Identify which cell holds the provided text, then report its (x, y) central coordinate. 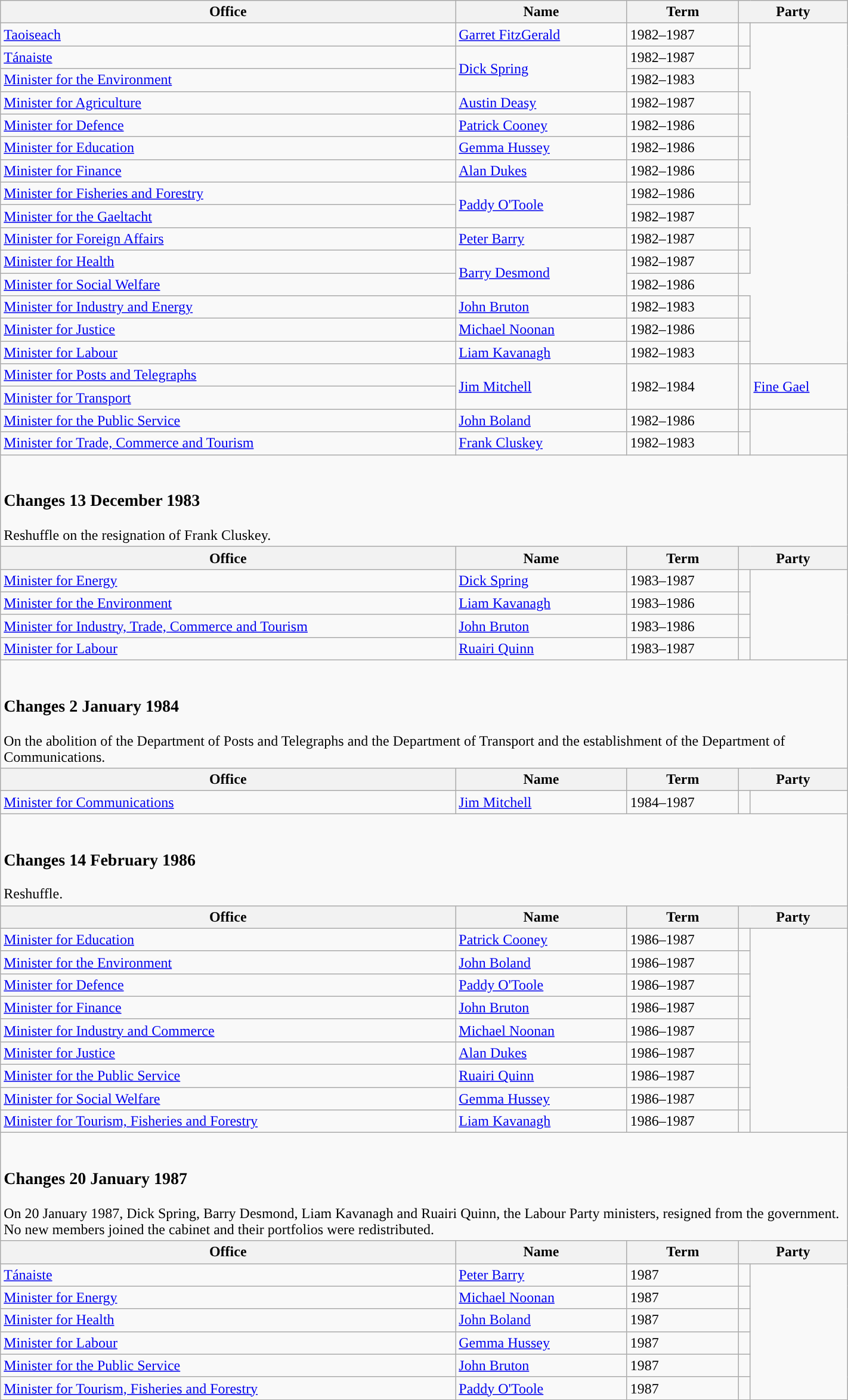
Changes 14 February 1986Reshuffle. (424, 860)
Minister for Industry, Trade, Commerce and Tourism (228, 626)
Minister for Foreign Affairs (228, 239)
Barry Desmond (541, 273)
Fine Gael (799, 387)
Frank Cluskey (541, 443)
Austin Deasy (541, 103)
Minister for Industry and Commerce (228, 1030)
Minister for Industry and Energy (228, 307)
Changes 13 December 1983Reshuffle on the resignation of Frank Cluskey. (424, 500)
Minister for Transport (228, 398)
Minister for the Gaeltacht (228, 216)
1982–1984 (683, 387)
Minister for Communications (228, 802)
1984–1987 (683, 802)
Taoiseach (228, 35)
Minister for Agriculture (228, 103)
Minister for Trade, Commerce and Tourism (228, 443)
Garret FitzGerald (541, 35)
Minister for Posts and Telegraphs (228, 375)
Minister for Fisheries and Forestry (228, 193)
